From the cell containing the given text, extract its center point as [x, y] coordinate. 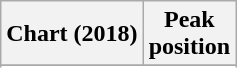
Peak position [189, 34]
Chart (2018) [72, 34]
